Scan for the cell matching the given text and deliver its (X, Y) coordinate at center. 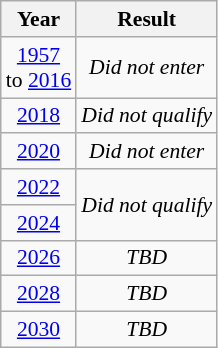
2026 (38, 258)
Year (38, 19)
1957to 2016 (38, 68)
2024 (38, 223)
2022 (38, 187)
2020 (38, 152)
2030 (38, 330)
2018 (38, 116)
Result (146, 19)
2028 (38, 294)
